Identify which cell holds the provided text, then report its (X, Y) central coordinate. 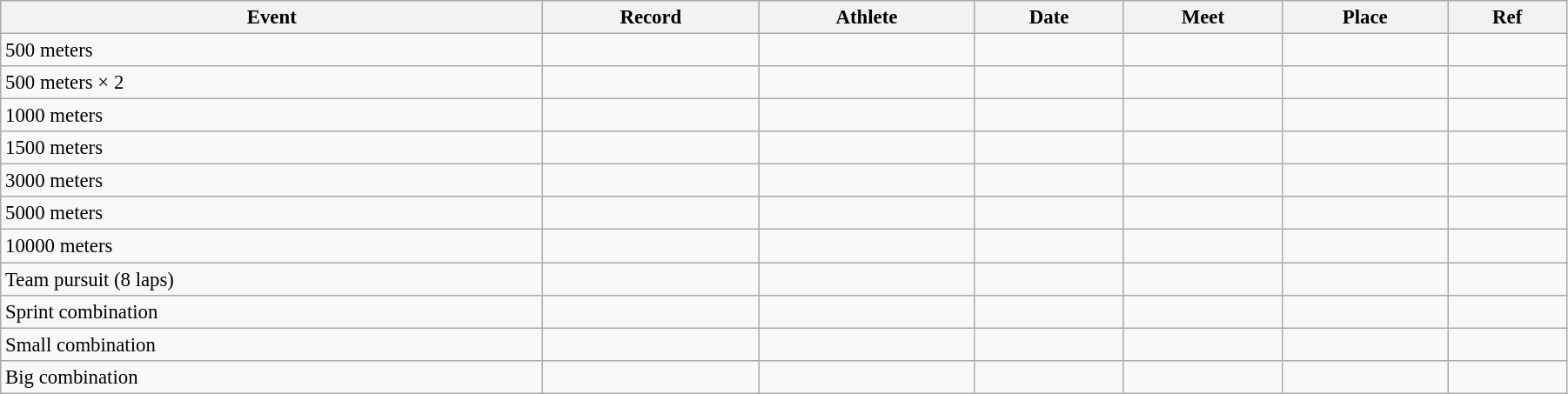
500 meters (271, 50)
Big combination (271, 377)
Event (271, 17)
Date (1049, 17)
Athlete (867, 17)
Sprint combination (271, 311)
Meet (1203, 17)
5000 meters (271, 213)
Small combination (271, 344)
Team pursuit (8 laps) (271, 279)
10000 meters (271, 246)
1500 meters (271, 148)
Ref (1507, 17)
Record (651, 17)
500 meters × 2 (271, 83)
1000 meters (271, 116)
Place (1365, 17)
3000 meters (271, 181)
